Determine the (X, Y) coordinate at the center of the cell enclosing the given text.  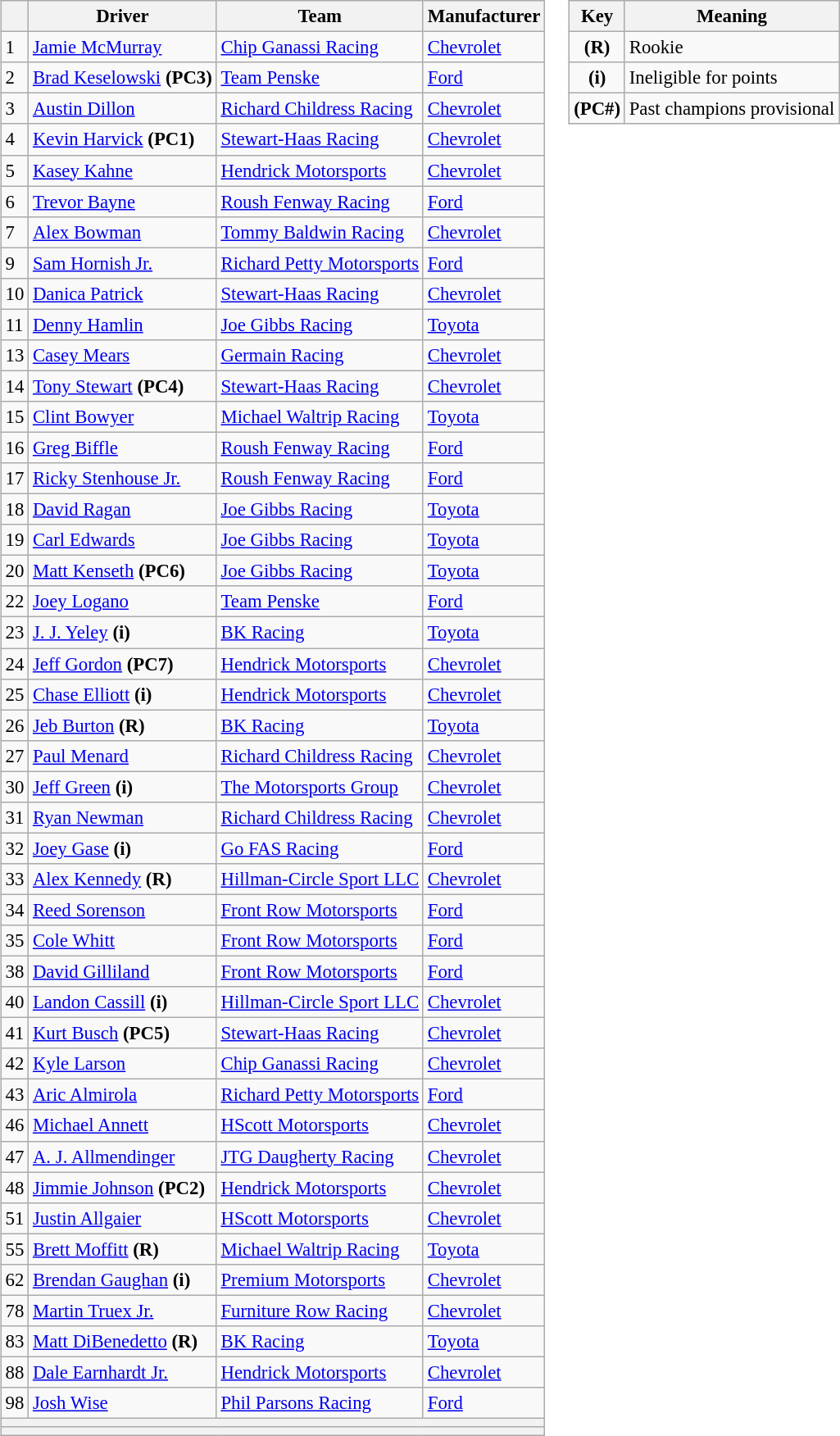
47 (15, 1157)
Kasey Kahne (123, 170)
20 (15, 571)
Joey Logano (123, 602)
Jeb Burton (R) (123, 725)
22 (15, 602)
Tony Stewart (PC4) (123, 386)
41 (15, 1034)
17 (15, 479)
62 (15, 1279)
Clint Bowyer (123, 417)
4 (15, 139)
Team (320, 16)
42 (15, 1064)
1 (15, 48)
Ricky Stenhouse Jr. (123, 479)
Matt DiBenedetto (R) (123, 1342)
55 (15, 1249)
Dale Earnhardt Jr. (123, 1372)
11 (15, 325)
Ineligible for points (731, 78)
Brad Keselowski (PC3) (123, 78)
Michael Annett (123, 1125)
16 (15, 448)
18 (15, 510)
Matt Kenseth (PC6) (123, 571)
13 (15, 356)
Martin Truex Jr. (123, 1311)
Greg Biffle (123, 448)
30 (15, 787)
Denny Hamlin (123, 325)
Carl Edwards (123, 540)
Ryan Newman (123, 817)
35 (15, 941)
Furniture Row Racing (320, 1311)
51 (15, 1218)
Cole Whitt (123, 941)
Casey Mears (123, 356)
Brendan Gaughan (i) (123, 1279)
Tommy Baldwin Racing (320, 232)
Reed Sorenson (123, 910)
32 (15, 848)
Chase Elliott (i) (123, 694)
Alex Kennedy (R) (123, 879)
Jimmie Johnson (PC2) (123, 1188)
Kurt Busch (PC5) (123, 1034)
Go FAS Racing (320, 848)
24 (15, 663)
Josh Wise (123, 1403)
David Gilliland (123, 971)
26 (15, 725)
3 (15, 109)
2 (15, 78)
David Ragan (123, 510)
Phil Parsons Racing (320, 1403)
40 (15, 1002)
JTG Daugherty Racing (320, 1157)
Joey Gase (i) (123, 848)
10 (15, 293)
9 (15, 263)
Sam Hornish Jr. (123, 263)
33 (15, 879)
34 (15, 910)
Premium Motorsports (320, 1279)
43 (15, 1095)
Past champions provisional (731, 109)
Justin Allgaier (123, 1218)
Paul Menard (123, 756)
46 (15, 1125)
5 (15, 170)
Landon Cassill (i) (123, 1002)
19 (15, 540)
Kevin Harvick (PC1) (123, 139)
83 (15, 1342)
6 (15, 202)
Austin Dillon (123, 109)
Brett Moffitt (R) (123, 1249)
(i) (597, 78)
Danica Patrick (123, 293)
7 (15, 232)
Jeff Green (i) (123, 787)
Rookie (731, 48)
78 (15, 1311)
(R) (597, 48)
23 (15, 633)
14 (15, 386)
Meaning (731, 16)
Germain Racing (320, 356)
J. J. Yeley (i) (123, 633)
48 (15, 1188)
38 (15, 971)
27 (15, 756)
88 (15, 1372)
Key (597, 16)
(PC#) (597, 109)
Aric Almirola (123, 1095)
A. J. Allmendinger (123, 1157)
The Motorsports Group (320, 787)
31 (15, 817)
Alex Bowman (123, 232)
Jeff Gordon (PC7) (123, 663)
15 (15, 417)
25 (15, 694)
Driver (123, 16)
Trevor Bayne (123, 202)
Manufacturer (484, 16)
Jamie McMurray (123, 48)
98 (15, 1403)
Kyle Larson (123, 1064)
